From the cell containing the given text, extract its center point as [x, y] coordinate. 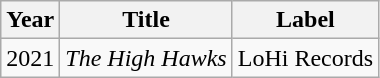
Label [305, 20]
LoHi Records [305, 58]
Title [146, 20]
The High Hawks [146, 58]
Year [30, 20]
2021 [30, 58]
